Capture the cell that displays the provided text and extract its (x, y) central coordinate. 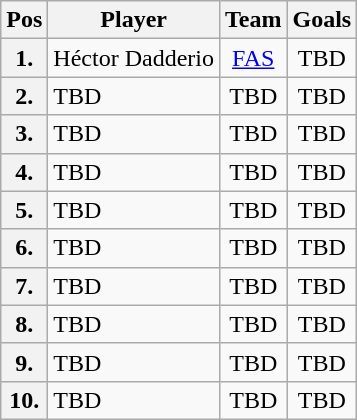
9. (24, 362)
6. (24, 248)
3. (24, 134)
10. (24, 400)
2. (24, 96)
Goals (322, 20)
7. (24, 286)
Player (134, 20)
5. (24, 210)
Team (253, 20)
FAS (253, 58)
8. (24, 324)
4. (24, 172)
Pos (24, 20)
1. (24, 58)
Héctor Dadderio (134, 58)
